For the text-containing cell, return its midpoint in (X, Y) coordinate format. 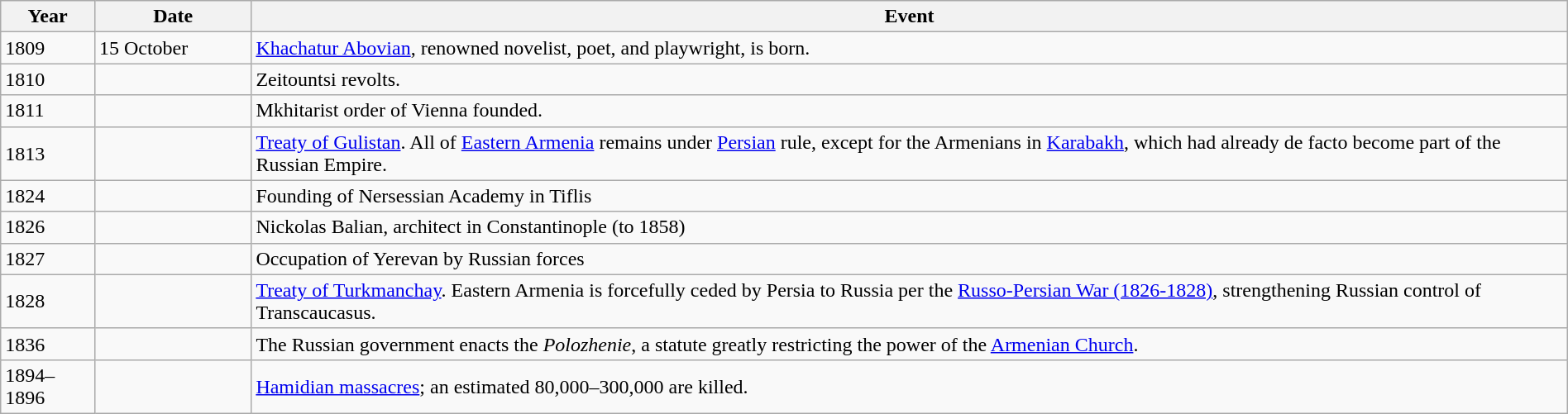
Nickolas Balian, architect in Constantinople (to 1858) (910, 227)
1836 (48, 344)
Mkhitarist order of Vienna founded. (910, 111)
Occupation of Yerevan by Russian forces (910, 259)
Hamidian massacres; an estimated 80,000–300,000 are killed. (910, 387)
1827 (48, 259)
1810 (48, 79)
1824 (48, 196)
Date (172, 17)
The Russian government enacts the Polozhenie, a statute greatly restricting the power of the Armenian Church. (910, 344)
1813 (48, 154)
1809 (48, 48)
1828 (48, 301)
Event (910, 17)
1826 (48, 227)
Year (48, 17)
1811 (48, 111)
Zeitountsi revolts. (910, 79)
1894–1896 (48, 387)
15 October (172, 48)
Khachatur Abovian, renowned novelist, poet, and playwright, is born. (910, 48)
Founding of Nersessian Academy in Tiflis (910, 196)
